Find where the given text appears and provide that cell's center as (X, Y) coordinate. 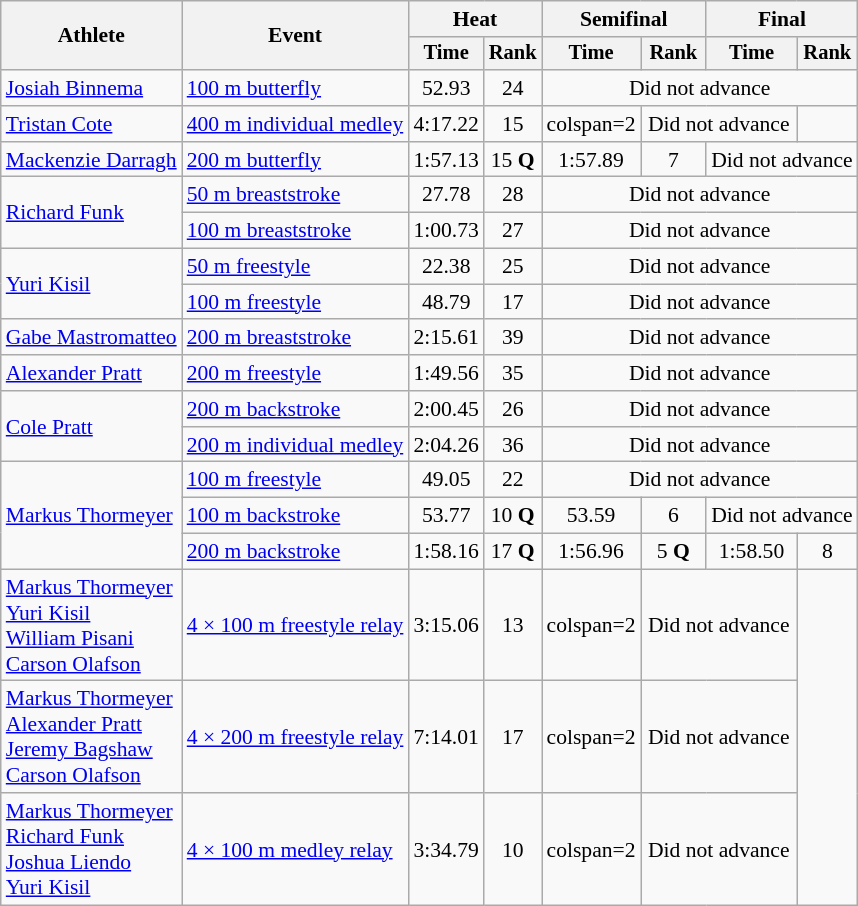
Yuri Kisil (92, 284)
1:58.16 (446, 552)
Heat (474, 19)
Markus ThormeyerYuri KisilWilliam PisaniCarson Olafson (92, 625)
2:04.26 (446, 445)
17 Q (513, 552)
100 m breaststroke (296, 231)
7 (674, 160)
10 (513, 849)
27.78 (446, 195)
Alexander Pratt (92, 373)
27 (513, 231)
Final (782, 19)
Richard Funk (92, 212)
50 m breaststroke (296, 195)
4:17.22 (446, 124)
Markus ThormeyerRichard FunkJoshua LiendoYuri Kisil (92, 849)
200 m freestyle (296, 373)
50 m freestyle (296, 267)
Athlete (92, 36)
1:00.73 (446, 231)
22.38 (446, 267)
1:56.96 (592, 552)
36 (513, 445)
1:57.13 (446, 160)
Event (296, 36)
2:15.61 (446, 338)
52.93 (446, 88)
53.59 (592, 516)
Gabe Mastromatteo (92, 338)
53.77 (446, 516)
Semifinal (624, 19)
Markus ThormeyerAlexander PrattJeremy BagshawCarson Olafson (92, 737)
1:57.89 (592, 160)
4 × 100 m medley relay (296, 849)
1:58.50 (752, 552)
24 (513, 88)
3:34.79 (446, 849)
7:14.01 (446, 737)
400 m individual medley (296, 124)
35 (513, 373)
48.79 (446, 302)
49.05 (446, 480)
Cole Pratt (92, 426)
Mackenzie Darragh (92, 160)
39 (513, 338)
15 (513, 124)
100 m butterfly (296, 88)
200 m individual medley (296, 445)
28 (513, 195)
3:15.06 (446, 625)
5 Q (674, 552)
2:00.45 (446, 409)
13 (513, 625)
Tristan Cote (92, 124)
Josiah Binnema (92, 88)
6 (674, 516)
200 m breaststroke (296, 338)
15 Q (513, 160)
8 (828, 552)
200 m butterfly (296, 160)
10 Q (513, 516)
Markus Thormeyer (92, 516)
25 (513, 267)
4 × 200 m freestyle relay (296, 737)
100 m backstroke (296, 516)
1:49.56 (446, 373)
26 (513, 409)
22 (513, 480)
4 × 100 m freestyle relay (296, 625)
